Capture the cell that displays the provided text and extract its [X, Y] central coordinate. 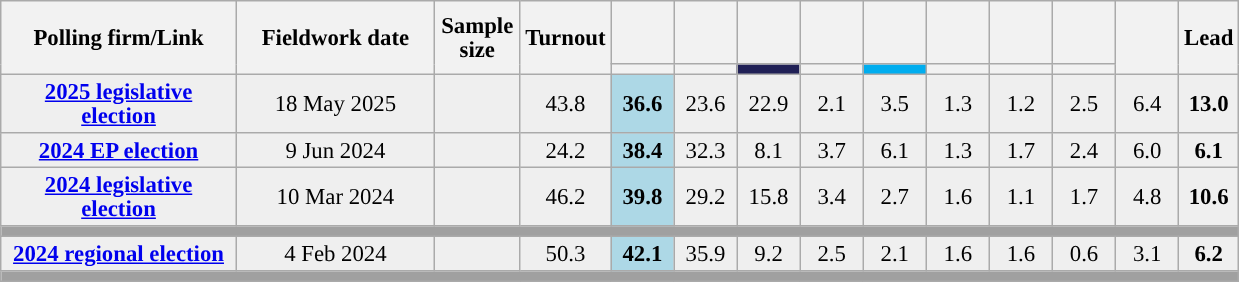
10.6 [1209, 198]
4.8 [1148, 198]
Lead [1209, 38]
23.6 [706, 104]
13.0 [1209, 104]
35.9 [706, 254]
1.1 [1020, 198]
18 May 2025 [335, 104]
Fieldwork date [335, 38]
8.1 [768, 150]
3.5 [894, 104]
3.1 [1148, 254]
0.6 [1084, 254]
24.2 [566, 150]
2024 regional election [119, 254]
6.4 [1148, 104]
38.4 [642, 150]
1.2 [1020, 104]
50.3 [566, 254]
43.8 [566, 104]
2.7 [894, 198]
39.8 [642, 198]
Sample size [477, 38]
3.7 [832, 150]
9 Jun 2024 [335, 150]
2024 legislative election [119, 198]
3.4 [832, 198]
32.3 [706, 150]
6.2 [1209, 254]
29.2 [706, 198]
22.9 [768, 104]
10 Mar 2024 [335, 198]
36.6 [642, 104]
Turnout [566, 38]
42.1 [642, 254]
2024 EP election [119, 150]
2.4 [1084, 150]
9.2 [768, 254]
6.0 [1148, 150]
Polling firm/Link [119, 38]
15.8 [768, 198]
2025 legislative election [119, 104]
4 Feb 2024 [335, 254]
46.2 [566, 198]
